For the text-containing cell, return its midpoint in [X, Y] coordinate format. 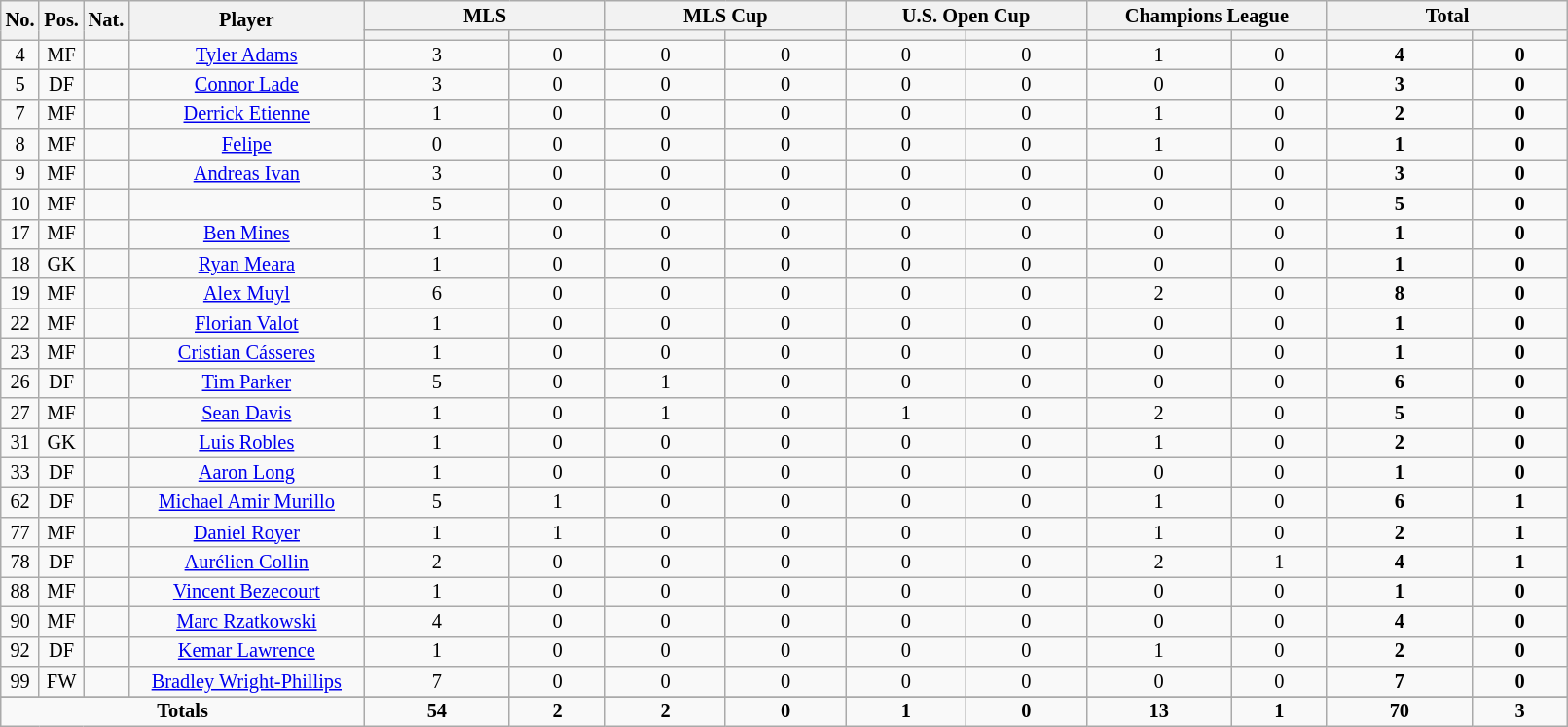
26 [20, 383]
No. [20, 19]
Kemar Lawrence [246, 652]
Pos. [60, 19]
13 [1158, 710]
Cristian Cásseres [246, 352]
33 [20, 473]
Daniel Royer [246, 531]
90 [20, 621]
Tim Parker [246, 383]
MLS Cup [726, 16]
99 [20, 681]
FW [60, 681]
70 [1400, 710]
18 [20, 263]
Vincent Bezecourt [246, 592]
Total [1446, 16]
Felipe [246, 144]
17 [20, 234]
27 [20, 413]
Florian Valot [246, 323]
9 [20, 173]
92 [20, 652]
88 [20, 592]
MLS [485, 16]
Connor Lade [246, 84]
22 [20, 323]
77 [20, 531]
Bradley Wright-Phillips [246, 681]
Champions League [1207, 16]
Aaron Long [246, 473]
23 [20, 352]
Michael Amir Murillo [246, 502]
Aurélien Collin [246, 563]
Derrick Etienne [246, 115]
10 [20, 204]
Nat. [106, 19]
Luis Robles [246, 442]
54 [436, 710]
31 [20, 442]
19 [20, 294]
Marc Rzatkowski [246, 621]
Sean Davis [246, 413]
U.S. Open Cup [966, 16]
Ben Mines [246, 234]
Ryan Meara [246, 263]
Alex Muyl [246, 294]
Player [246, 19]
Totals [183, 710]
Tyler Adams [246, 55]
78 [20, 563]
Andreas Ivan [246, 173]
62 [20, 502]
